From the cell containing the given text, extract its center point as (x, y) coordinate. 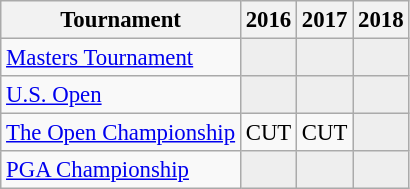
2017 (325, 20)
2018 (381, 20)
PGA Championship (121, 170)
Masters Tournament (121, 58)
The Open Championship (121, 133)
2016 (268, 20)
Tournament (121, 20)
U.S. Open (121, 95)
